Return the [x, y] coordinate for the center point of the cell that contains the specified text.  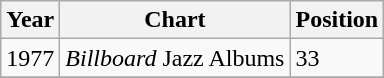
Year [30, 20]
Billboard Jazz Albums [175, 58]
1977 [30, 58]
Position [337, 20]
33 [337, 58]
Chart [175, 20]
